Scan for the cell matching the given text and deliver its (x, y) coordinate at center. 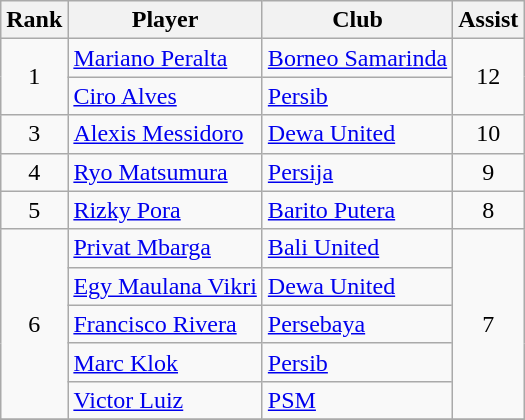
PSM (357, 400)
6 (34, 324)
Borneo Samarinda (357, 58)
7 (488, 324)
Alexis Messidoro (165, 134)
Egy Maulana Vikri (165, 286)
Mariano Peralta (165, 58)
Francisco Rivera (165, 324)
Victor Luiz (165, 400)
Rizky Pora (165, 210)
Persebaya (357, 324)
12 (488, 77)
Assist (488, 20)
Barito Putera (357, 210)
Club (357, 20)
Privat Mbarga (165, 248)
Ciro Alves (165, 96)
4 (34, 172)
3 (34, 134)
10 (488, 134)
Ryo Matsumura (165, 172)
1 (34, 77)
8 (488, 210)
Bali United (357, 248)
Player (165, 20)
Marc Klok (165, 362)
9 (488, 172)
Persija (357, 172)
Rank (34, 20)
5 (34, 210)
